From the cell containing the given text, extract its center point as (X, Y) coordinate. 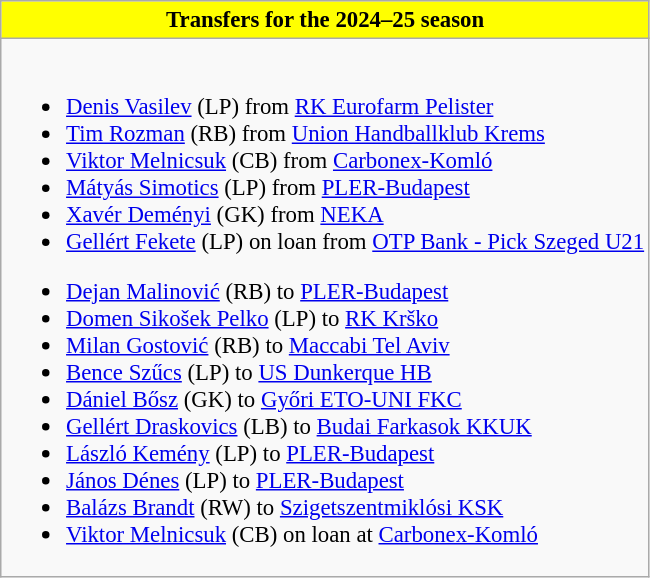
Transfers for the 2024–25 season (326, 20)
